Return (x, y) of the center of cell containing provided text 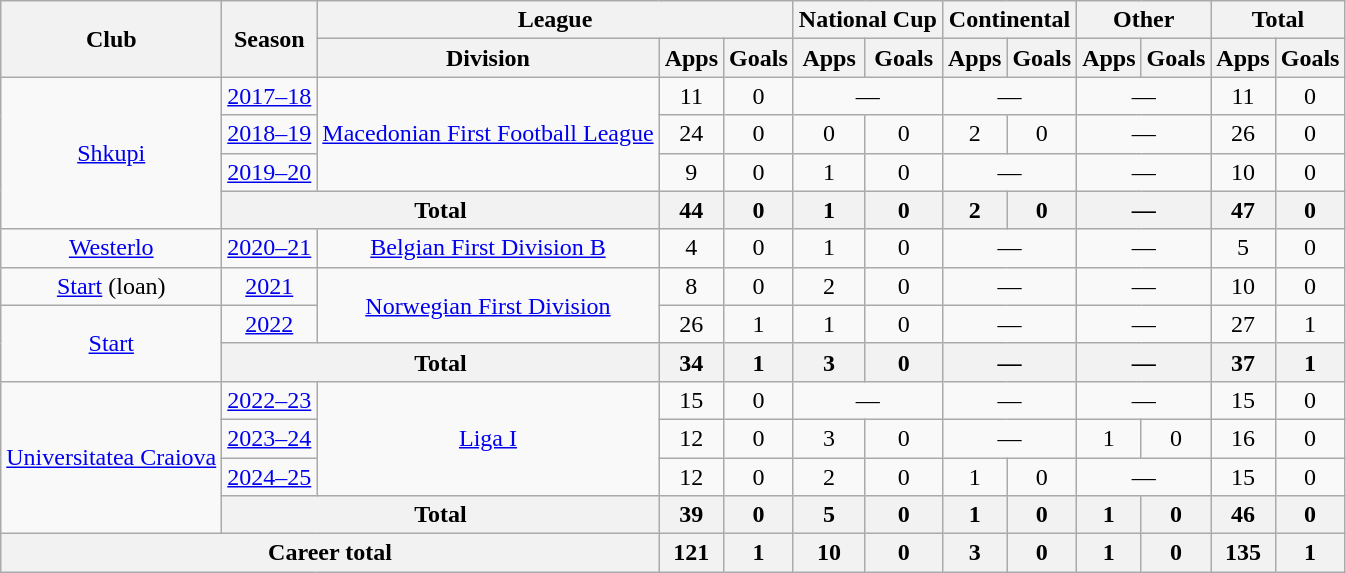
Club (112, 39)
Liga I (488, 438)
24 (691, 134)
9 (691, 172)
46 (1243, 515)
Division (488, 58)
39 (691, 515)
44 (691, 210)
2017–18 (270, 96)
2024–25 (270, 477)
8 (691, 286)
Continental (1009, 20)
2020–21 (270, 248)
2022 (270, 324)
47 (1243, 210)
Start (loan) (112, 286)
2021 (270, 286)
135 (1243, 553)
2019–20 (270, 172)
Career total (330, 553)
Universitatea Craiova (112, 457)
121 (691, 553)
Belgian First Division B (488, 248)
34 (691, 362)
Other (1144, 20)
37 (1243, 362)
16 (1243, 438)
Macedonian First Football League (488, 134)
Start (112, 343)
Season (270, 39)
2023–24 (270, 438)
League (556, 20)
2022–23 (270, 400)
Westerlo (112, 248)
Shkupi (112, 153)
National Cup (868, 20)
27 (1243, 324)
2018–19 (270, 134)
Norwegian First Division (488, 305)
4 (691, 248)
